Return the (x, y) coordinate for the center point of the cell that contains the specified text.  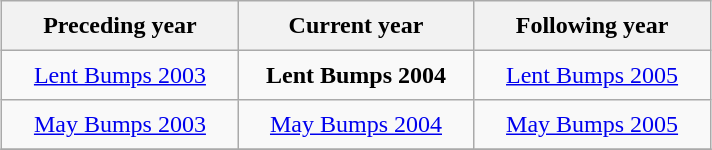
Preceding year (120, 26)
May Bumps 2003 (120, 125)
Lent Bumps 2004 (356, 75)
Following year (592, 26)
May Bumps 2005 (592, 125)
Lent Bumps 2005 (592, 75)
Lent Bumps 2003 (120, 75)
May Bumps 2004 (356, 125)
Current year (356, 26)
